Identify which cell holds the provided text, then report its [X, Y] central coordinate. 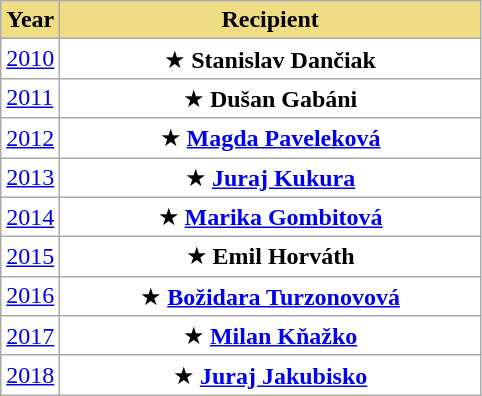
2013 [30, 178]
2010 [30, 59]
★ Magda Paveleková [270, 138]
2016 [30, 296]
2014 [30, 217]
2012 [30, 138]
★ Milan Kňažko [270, 336]
★ Juraj Jakubisko [270, 375]
2018 [30, 375]
★ Juraj Kukura [270, 178]
★ Marika Gombitová [270, 217]
2017 [30, 336]
Year [30, 20]
★ Emil Horváth [270, 257]
2015 [30, 257]
Recipient [270, 20]
★ Dušan Gabáni [270, 98]
2011 [30, 98]
★ Stanislav Dančiak [270, 59]
★ Božidara Turzonovová [270, 296]
